Return [x, y] of the center of cell containing provided text 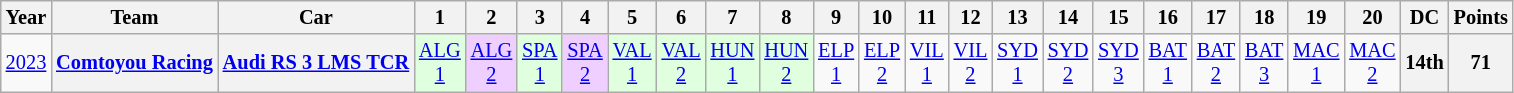
HUN2 [786, 63]
Points [1481, 17]
8 [786, 17]
DC [1424, 17]
1 [440, 17]
Comtoyou Racing [134, 63]
SYD1 [1017, 63]
BAT3 [1264, 63]
ALG1 [440, 63]
7 [732, 17]
HUN1 [732, 63]
14 [1068, 17]
20 [1372, 17]
4 [584, 17]
VIL2 [971, 63]
15 [1118, 17]
VAL1 [632, 63]
MAC1 [1316, 63]
11 [927, 17]
71 [1481, 63]
3 [540, 17]
17 [1216, 17]
ALG2 [492, 63]
9 [836, 17]
SYD3 [1118, 63]
19 [1316, 17]
VIL1 [927, 63]
Audi RS 3 LMS TCR [316, 63]
12 [971, 17]
MAC2 [1372, 63]
SYD2 [1068, 63]
5 [632, 17]
10 [882, 17]
SPA2 [584, 63]
BAT2 [1216, 63]
2023 [26, 63]
SPA1 [540, 63]
18 [1264, 17]
Team [134, 17]
ELP2 [882, 63]
16 [1168, 17]
BAT1 [1168, 63]
6 [682, 17]
VAL2 [682, 63]
ELP1 [836, 63]
13 [1017, 17]
Car [316, 17]
2 [492, 17]
14th [1424, 63]
Year [26, 17]
